Pinpoint the cell where the given text exists, returning its (X, Y) midpoint coordinate. 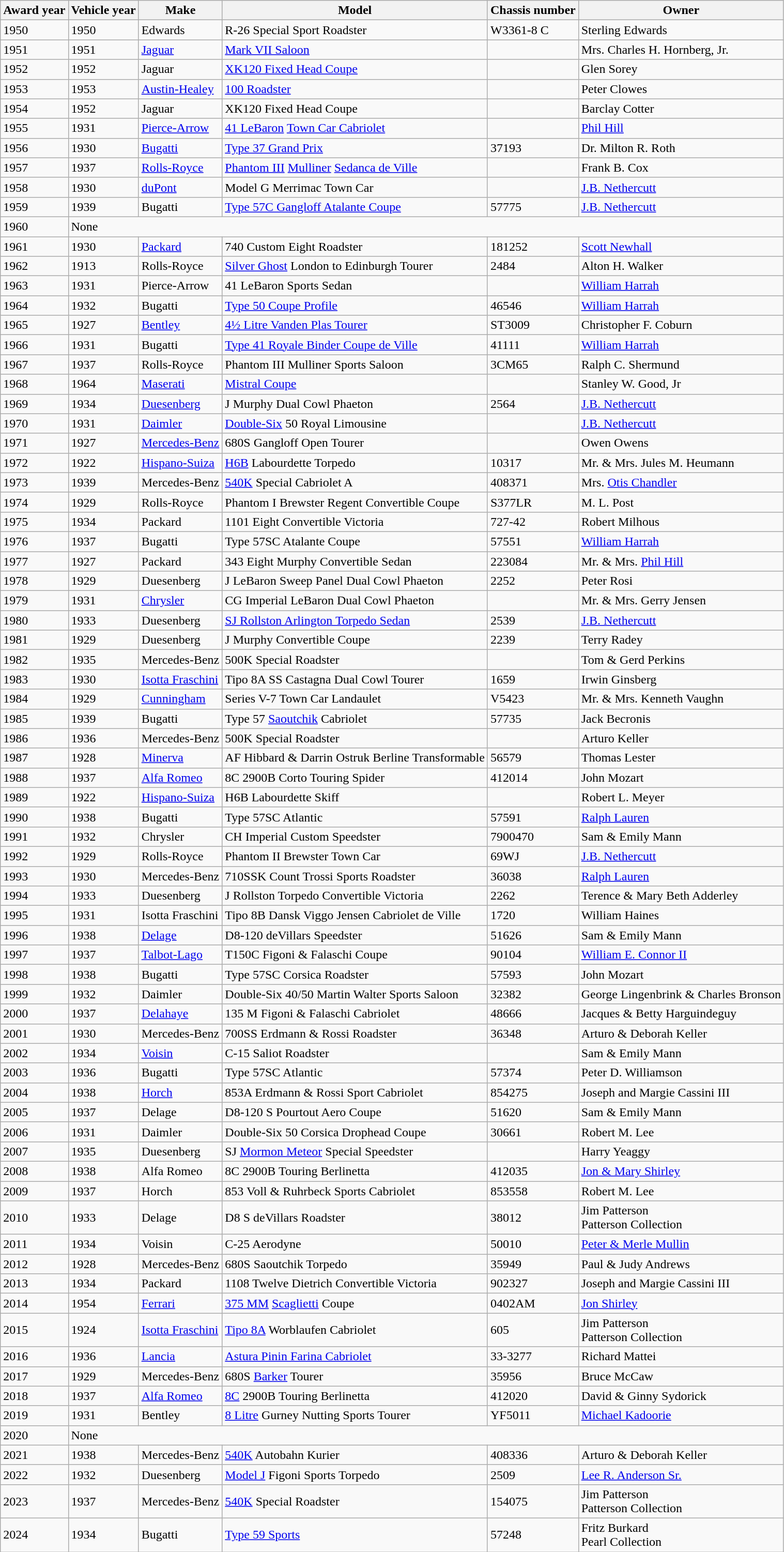
2000 (34, 1014)
C-25 Aerodyne (355, 1244)
William Haines (681, 916)
740 Custom Eight Roadster (355, 247)
853 Voll & Ruhrbeck Sports Cabriolet (355, 1191)
100 Roadster (355, 89)
1994 (34, 896)
H6B Labourdette Torpedo (355, 463)
1975 (34, 522)
35949 (533, 1264)
375 MM Scaglietti Coupe (355, 1303)
902327 (533, 1284)
2022 (34, 1474)
Model (355, 10)
57591 (533, 817)
1101 Eight Convertible Victoria (355, 522)
SJ Mormon Meteor Special Speedster (355, 1151)
Make (180, 10)
10317 (533, 463)
1924 (103, 1330)
135 M Figoni & Falaschi Cabriolet (355, 1014)
1987 (34, 758)
1972 (34, 463)
540K Special Cabriolet A (355, 482)
1967 (34, 364)
Tom & Gerd Perkins (681, 660)
2011 (34, 1244)
R-26 Special Sport Roadster (355, 30)
Bruce McCaw (681, 1376)
2564 (533, 404)
George Lingenbrink & Charles Bronson (681, 994)
1913 (103, 266)
50010 (533, 1244)
2005 (34, 1112)
1956 (34, 148)
7900470 (533, 836)
J Murphy Convertible Coupe (355, 640)
Maserati (180, 384)
1985 (34, 719)
Peter Rosi (681, 581)
1720 (533, 916)
2009 (34, 1191)
154075 (533, 1501)
Fritz BurkardPearl Collection (681, 1534)
1995 (34, 916)
YF5011 (533, 1416)
1965 (34, 325)
Peter & Merle Mullin (681, 1244)
2015 (34, 1330)
Type 37 Grand Prix (355, 148)
Tipo 8A Worblaufen Cabriolet (355, 1330)
D8 S deVillars Roadster (355, 1218)
57374 (533, 1073)
37193 (533, 148)
90104 (533, 955)
Stanley W. Good, Jr (681, 384)
57593 (533, 975)
2484 (533, 266)
1984 (34, 699)
680S Barker Tourer (355, 1376)
1957 (34, 168)
Harry Yeaggy (681, 1151)
2021 (34, 1455)
CG Imperial LeBaron Dual Cowl Phaeton (355, 601)
2239 (533, 640)
46546 (533, 306)
2002 (34, 1053)
Type 59 Sports (355, 1534)
Double-Six 50 Royal Limousine (355, 423)
Arturo Keller (681, 738)
2252 (533, 581)
Barclay Cotter (681, 109)
1974 (34, 502)
1970 (34, 423)
Mark VII Saloon (355, 50)
1997 (34, 955)
57248 (533, 1534)
57551 (533, 541)
36038 (533, 876)
Irwin Ginsberg (681, 679)
51620 (533, 1112)
1986 (34, 738)
854275 (533, 1092)
Phil Hill (681, 128)
Lancia (180, 1357)
57775 (533, 207)
Frank B. Cox (681, 168)
0402AM (533, 1303)
2001 (34, 1033)
1993 (34, 876)
2014 (34, 1303)
ST3009 (533, 325)
1955 (34, 128)
Jon Shirley (681, 1303)
727-42 (533, 522)
Lee R. Anderson Sr. (681, 1474)
1968 (34, 384)
1983 (34, 679)
Dr. Milton R. Roth (681, 148)
35956 (533, 1376)
57735 (533, 719)
William E. Connor II (681, 955)
Double-Six 40/50 Martin Walter Sports Saloon (355, 994)
J LeBaron Sweep Panel Dual Cowl Phaeton (355, 581)
D8-120 deVillars Speedster (355, 935)
Tipo 8A SS Castagna Dual Cowl Tourer (355, 679)
2013 (34, 1284)
605 (533, 1330)
1659 (533, 679)
700SS Erdmann & Rossi Roadster (355, 1033)
1988 (34, 778)
1998 (34, 975)
1969 (34, 404)
32382 (533, 994)
Mr. & Mrs. Phil Hill (681, 561)
Mr. & Mrs. Kenneth Vaughn (681, 699)
540K Autobahn Kurier (355, 1455)
Silver Ghost London to Edinburgh Tourer (355, 266)
Minerva (180, 758)
2006 (34, 1132)
Robert Milhous (681, 522)
2023 (34, 1501)
Double-Six 50 Corsica Drophead Coupe (355, 1132)
Phantom I Brewster Regent Convertible Coupe (355, 502)
Mistral Coupe (355, 384)
Jacques & Betty Harguindeguy (681, 1014)
Type 57 Saoutchik Cabriolet (355, 719)
680S Saoutchik Torpedo (355, 1264)
Type 57SC Atalante Coupe (355, 541)
223084 (533, 561)
1989 (34, 797)
2008 (34, 1171)
2020 (34, 1435)
Model G Merrimac Town Car (355, 187)
Mrs. Otis Chandler (681, 482)
duPont (180, 187)
1971 (34, 443)
1990 (34, 817)
Phantom II Brewster Town Car (355, 856)
SJ Rollston Arlington Torpedo Sedan (355, 620)
1977 (34, 561)
Model J Figoni Sports Torpedo (355, 1474)
Tipo 8B Dansk Viggo Jensen Cabriolet de Ville (355, 916)
2016 (34, 1357)
48666 (533, 1014)
8C 2900B Corto Touring Spider (355, 778)
Alton H. Walker (681, 266)
David & Ginny Sydorick (681, 1396)
Mrs. Charles H. Hornberg, Jr. (681, 50)
1982 (34, 660)
Type 57C Gangloff Atalante Coupe (355, 207)
2509 (533, 1474)
69WJ (533, 856)
41 LeBaron Sports Sedan (355, 286)
2019 (34, 1416)
Scott Newhall (681, 247)
1981 (34, 640)
2003 (34, 1073)
1966 (34, 345)
S377LR (533, 502)
Robert L. Meyer (681, 797)
Mr. & Mrs. Gerry Jensen (681, 601)
W3361-8 C (533, 30)
Astura Pinin Farina Cabriolet (355, 1357)
Jon & Mary Shirley (681, 1171)
2018 (34, 1396)
1976 (34, 541)
Cunningham (180, 699)
Type 41 Royale Binder Coupe de Ville (355, 345)
Thomas Lester (681, 758)
AF Hibbard & Darrin Ostruk Berline Transformable (355, 758)
Paul & Judy Andrews (681, 1264)
Phantom III Mulliner Sedanca de Ville (355, 168)
1962 (34, 266)
36348 (533, 1033)
Sterling Edwards (681, 30)
J Murphy Dual Cowl Phaeton (355, 404)
Award year (34, 10)
710SSK Count Trossi Sports Roadster (355, 876)
Type 57SC Corsica Roadster (355, 975)
853A Erdmann & Rossi Sport Cabriolet (355, 1092)
Christopher F. Coburn (681, 325)
853558 (533, 1191)
4½ Litre Vanden Plas Tourer (355, 325)
Richard Mattei (681, 1357)
408336 (533, 1455)
H6B Labourdette Skiff (355, 797)
Jack Becronis (681, 719)
2262 (533, 896)
412020 (533, 1396)
2012 (34, 1264)
33-3277 (533, 1357)
343 Eight Murphy Convertible Sedan (355, 561)
Series V-7 Town Car Landaulet (355, 699)
1959 (34, 207)
Delahaye (180, 1014)
38012 (533, 1218)
2007 (34, 1151)
2024 (34, 1534)
680S Gangloff Open Tourer (355, 443)
Talbot-Lago (180, 955)
J Rollston Torpedo Convertible Victoria (355, 896)
Owen Owens (681, 443)
Austin-Healey (180, 89)
1996 (34, 935)
1980 (34, 620)
1999 (34, 994)
1958 (34, 187)
M. L. Post (681, 502)
D8-120 S Pourtout Aero Coupe (355, 1112)
1991 (34, 836)
1108 Twelve Dietrich Convertible Victoria (355, 1284)
1961 (34, 247)
2010 (34, 1218)
56579 (533, 758)
CH Imperial Custom Speedster (355, 836)
2539 (533, 620)
Ralph C. Shermund (681, 364)
Terence & Mary Beth Adderley (681, 896)
8 Litre Gurney Nutting Sports Tourer (355, 1416)
1978 (34, 581)
1963 (34, 286)
Chassis number (533, 10)
V5423 (533, 699)
1979 (34, 601)
Peter D. Williamson (681, 1073)
Terry Radey (681, 640)
Phantom III Mulliner Sports Saloon (355, 364)
1992 (34, 856)
T150C Figoni & Falaschi Coupe (355, 955)
41 LeBaron Town Car Cabriolet (355, 128)
C-15 Saliot Roadster (355, 1053)
2004 (34, 1092)
1973 (34, 482)
Ferrari (180, 1303)
Mr. & Mrs. Jules M. Heumann (681, 463)
412035 (533, 1171)
1960 (34, 226)
Michael Kadoorie (681, 1416)
41111 (533, 345)
Edwards (180, 30)
2017 (34, 1376)
Peter Clowes (681, 89)
Owner (681, 10)
51626 (533, 935)
540K Special Roadster (355, 1501)
Glen Sorey (681, 69)
181252 (533, 247)
3CM65 (533, 364)
30661 (533, 1132)
408371 (533, 482)
Type 50 Coupe Profile (355, 306)
412014 (533, 778)
Vehicle year (103, 10)
